Extract the (X, Y) coordinate from the center of the cell holding the provided text.  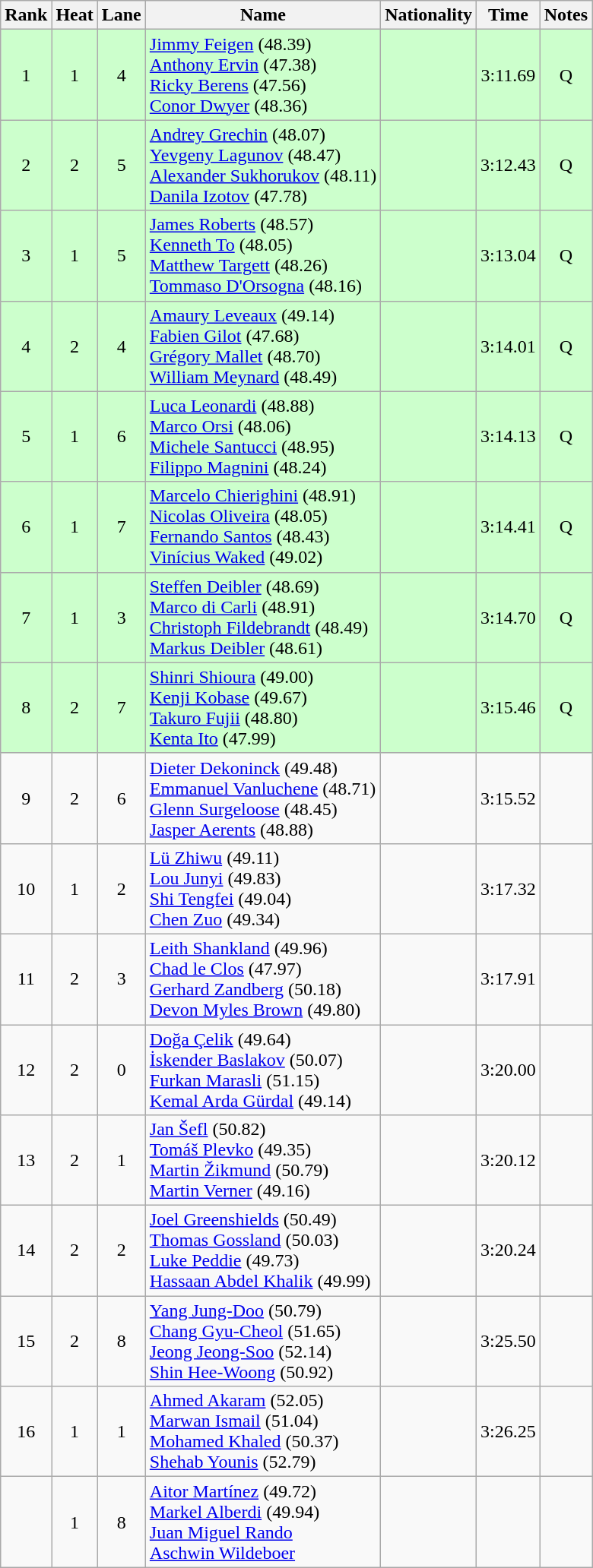
Steffen Deibler (48.69) Marco di Carli (48.91) Christoph Fildebrandt (48.49) Markus Deibler (48.61) (263, 617)
Leith Shankland (49.96)Chad le Clos (47.97)Gerhard Zandberg (50.18)Devon Myles Brown (49.80) (263, 978)
3:15.46 (508, 708)
9 (26, 798)
Amaury Leveaux (49.14) Fabien Gilot (47.68) Grégory Mallet (48.70) William Meynard (48.49) (263, 346)
Notes (566, 15)
Lü Zhiwu (49.11)Lou Junyi (49.83)Shi Tengfei (49.04)Chen Zuo (49.34) (263, 889)
0 (122, 1070)
Andrey Grechin (48.07) Yevgeny Lagunov (48.47) Alexander Sukhorukov (48.11) Danila Izotov (47.78) (263, 166)
3:20.00 (508, 1070)
Dieter Dekoninck (49.48)Emmanuel Vanluchene (48.71)Glenn Surgeloose (48.45)Jasper Aerents (48.88) (263, 798)
12 (26, 1070)
Name (263, 15)
3:14.13 (508, 436)
3:17.91 (508, 978)
Marcelo Chierighini (48.91) Nicolas Oliveira (48.05) Fernando Santos (48.43) Vinícius Waked (49.02) (263, 527)
15 (26, 1342)
Yang Jung-Doo (50.79)Chang Gyu-Cheol (51.65)Jeong Jeong-Soo (52.14)Shin Hee-Woong (50.92) (263, 1342)
James Roberts (48.57) Kenneth To (48.05) Matthew Targett (48.26) Tommaso D'Orsogna (48.16) (263, 255)
Jan Šefl (50.82)Tomáš Plevko (49.35)Martin Žikmund (50.79)Martin Verner (49.16) (263, 1161)
10 (26, 889)
Shinri Shioura (49.00) Kenji Kobase (49.67) Takuro Fujii (48.80) Kenta Ito (47.99) (263, 708)
3:13.04 (508, 255)
Jimmy Feigen (48.39) Anthony Ervin (47.38) Ricky Berens (47.56) Conor Dwyer (48.36) (263, 74)
Time (508, 15)
Aitor Martínez (49.72)Markel Alberdi (49.94)Juan Miguel RandoAschwin Wildeboer (263, 1522)
Ahmed Akaram (52.05)Marwan Ismail (51.04)Mohamed Khaled (50.37)Shehab Younis (52.79) (263, 1431)
3:12.43 (508, 166)
14 (26, 1250)
3:25.50 (508, 1342)
3:15.52 (508, 798)
Joel Greenshields (50.49)Thomas Gossland (50.03)Luke Peddie (49.73)Hassaan Abdel Khalik (49.99) (263, 1250)
3:14.01 (508, 346)
3:26.25 (508, 1431)
3:20.24 (508, 1250)
3:11.69 (508, 74)
16 (26, 1431)
3:17.32 (508, 889)
Nationality (429, 15)
Doğa Çelik (49.64)İskender Baslakov (50.07)Furkan Marasli (51.15)Kemal Arda Gürdal (49.14) (263, 1070)
3:14.41 (508, 527)
Luca Leonardi (48.88) Marco Orsi (48.06) Michele Santucci (48.95) Filippo Magnini (48.24) (263, 436)
Rank (26, 15)
13 (26, 1161)
Heat (75, 15)
3:14.70 (508, 617)
11 (26, 978)
Lane (122, 15)
3:20.12 (508, 1161)
